Return the (x, y) coordinate for the center point of the cell that contains the specified text.  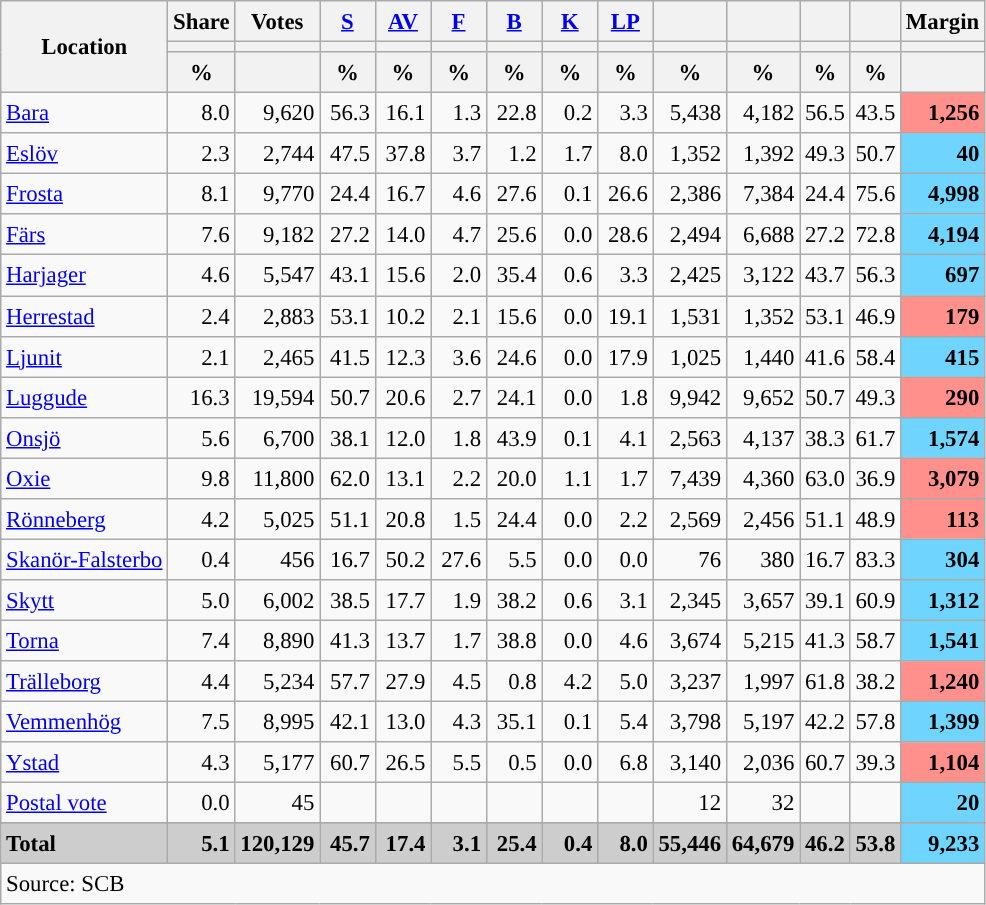
Frosta (84, 194)
9,620 (278, 114)
9.8 (202, 478)
19.1 (626, 316)
8,995 (278, 722)
9,182 (278, 234)
35.4 (514, 276)
B (514, 22)
Torna (84, 640)
32 (762, 804)
3,674 (690, 640)
40 (943, 154)
1,541 (943, 640)
5,547 (278, 276)
1.5 (459, 520)
38.5 (348, 600)
5,197 (762, 722)
Location (84, 47)
48.9 (875, 520)
F (459, 22)
2.3 (202, 154)
Harjager (84, 276)
10.2 (403, 316)
1.2 (514, 154)
3,122 (762, 276)
5,215 (762, 640)
64,679 (762, 844)
Oxie (84, 478)
5.1 (202, 844)
K (570, 22)
3,079 (943, 478)
113 (943, 520)
4,998 (943, 194)
7,384 (762, 194)
Onsjö (84, 438)
4,194 (943, 234)
28.6 (626, 234)
17.7 (403, 600)
2,036 (762, 762)
25.6 (514, 234)
16.3 (202, 398)
4.7 (459, 234)
38.8 (514, 640)
13.7 (403, 640)
4,360 (762, 478)
Postal vote (84, 804)
2,425 (690, 276)
46.2 (825, 844)
1,997 (762, 682)
75.6 (875, 194)
9,942 (690, 398)
58.4 (875, 356)
60.9 (875, 600)
1,399 (943, 722)
62.0 (348, 478)
9,770 (278, 194)
5,234 (278, 682)
12.0 (403, 438)
Herrestad (84, 316)
1.1 (570, 478)
45 (278, 804)
13.1 (403, 478)
456 (278, 560)
43.9 (514, 438)
4.5 (459, 682)
1,256 (943, 114)
26.6 (626, 194)
Bara (84, 114)
Margin (943, 22)
61.7 (875, 438)
Eslöv (84, 154)
380 (762, 560)
120,129 (278, 844)
LP (626, 22)
57.8 (875, 722)
Votes (278, 22)
20.8 (403, 520)
57.7 (348, 682)
Trälleborg (84, 682)
20.6 (403, 398)
55,446 (690, 844)
AV (403, 22)
56.5 (825, 114)
1,574 (943, 438)
2,883 (278, 316)
Färs (84, 234)
0.2 (570, 114)
Ystad (84, 762)
3,657 (762, 600)
3.7 (459, 154)
24.6 (514, 356)
46.9 (875, 316)
8,890 (278, 640)
63.0 (825, 478)
5,438 (690, 114)
45.7 (348, 844)
5,025 (278, 520)
2,456 (762, 520)
12.3 (403, 356)
1.9 (459, 600)
Total (84, 844)
61.8 (825, 682)
83.3 (875, 560)
7.4 (202, 640)
37.8 (403, 154)
39.3 (875, 762)
1,104 (943, 762)
41.6 (825, 356)
26.5 (403, 762)
7.5 (202, 722)
19,594 (278, 398)
1.3 (459, 114)
Source: SCB (493, 884)
42.2 (825, 722)
36.9 (875, 478)
Skytt (84, 600)
35.1 (514, 722)
415 (943, 356)
697 (943, 276)
17.9 (626, 356)
76 (690, 560)
304 (943, 560)
4.4 (202, 682)
0.8 (514, 682)
22.8 (514, 114)
Luggude (84, 398)
4,137 (762, 438)
2,569 (690, 520)
72.8 (875, 234)
17.4 (403, 844)
1,392 (762, 154)
1,440 (762, 356)
3.6 (459, 356)
2,563 (690, 438)
1,531 (690, 316)
2.7 (459, 398)
7.6 (202, 234)
6,700 (278, 438)
53.8 (875, 844)
2.0 (459, 276)
12 (690, 804)
5.4 (626, 722)
2,744 (278, 154)
16.1 (403, 114)
8.1 (202, 194)
43.7 (825, 276)
1,025 (690, 356)
13.0 (403, 722)
38.3 (825, 438)
290 (943, 398)
20.0 (514, 478)
39.1 (825, 600)
25.4 (514, 844)
43.1 (348, 276)
2,345 (690, 600)
9,652 (762, 398)
7,439 (690, 478)
2,386 (690, 194)
14.0 (403, 234)
3,237 (690, 682)
41.5 (348, 356)
9,233 (943, 844)
2.4 (202, 316)
6.8 (626, 762)
43.5 (875, 114)
5.6 (202, 438)
Vemmenhög (84, 722)
1,240 (943, 682)
S (348, 22)
2,494 (690, 234)
Ljunit (84, 356)
4.1 (626, 438)
3,798 (690, 722)
1,312 (943, 600)
4,182 (762, 114)
24.1 (514, 398)
Rönneberg (84, 520)
38.1 (348, 438)
47.5 (348, 154)
Share (202, 22)
11,800 (278, 478)
6,002 (278, 600)
Skanör-Falsterbo (84, 560)
2,465 (278, 356)
6,688 (762, 234)
58.7 (875, 640)
20 (943, 804)
0.5 (514, 762)
5,177 (278, 762)
3,140 (690, 762)
50.2 (403, 560)
179 (943, 316)
42.1 (348, 722)
27.9 (403, 682)
